Return the [X, Y] coordinate for the center point of the cell that contains the specified text.  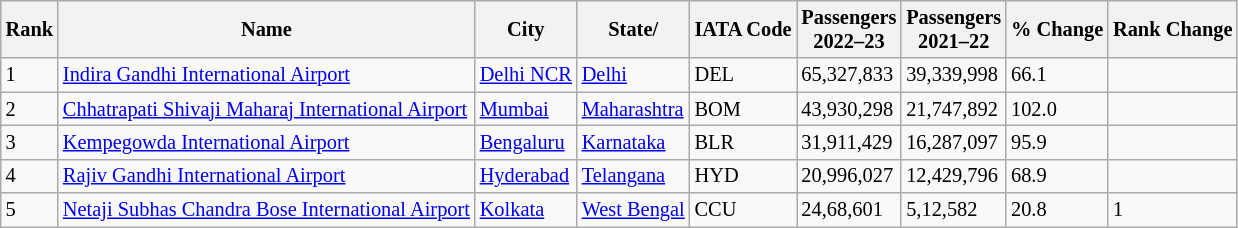
39,339,998 [954, 75]
Karnataka [634, 142]
Rank [30, 29]
95.9 [1057, 142]
West Bengal [634, 210]
Delhi [634, 75]
State/ [634, 29]
16,287,097 [954, 142]
Telangana [634, 176]
24,68,601 [848, 210]
21,747,892 [954, 109]
3 [30, 142]
Maharashtra [634, 109]
DEL [744, 75]
Rajiv Gandhi International Airport [266, 176]
Delhi NCR [526, 75]
31,911,429 [848, 142]
66.1 [1057, 75]
Kolkata [526, 210]
20.8 [1057, 210]
65,327,833 [848, 75]
Mumbai [526, 109]
Passengers 2022–23 [848, 29]
2 [30, 109]
Kempegowda International Airport [266, 142]
Netaji Subhas Chandra Bose International Airport [266, 210]
CCU [744, 210]
IATA Code [744, 29]
43,930,298 [848, 109]
5,12,582 [954, 210]
Chhatrapati Shivaji Maharaj International Airport [266, 109]
5 [30, 210]
Bengaluru [526, 142]
BOM [744, 109]
Passengers 2021–22 [954, 29]
20,996,027 [848, 176]
102.0 [1057, 109]
Rank Change [1172, 29]
12,429,796 [954, 176]
Hyderabad [526, 176]
Name [266, 29]
68.9 [1057, 176]
4 [30, 176]
Indira Gandhi International Airport [266, 75]
City [526, 29]
BLR [744, 142]
% Change [1057, 29]
HYD [744, 176]
